Scan for the cell matching the given text and deliver its [X, Y] coordinate at center. 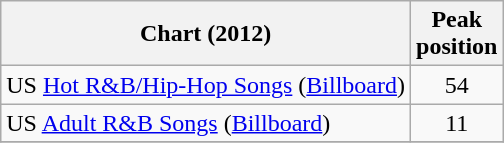
Chart (2012) [206, 34]
11 [457, 123]
Peakposition [457, 34]
54 [457, 85]
US Adult R&B Songs (Billboard) [206, 123]
US Hot R&B/Hip-Hop Songs (Billboard) [206, 85]
